Provide the (X, Y) coordinate of the cell's center where the given text is located.  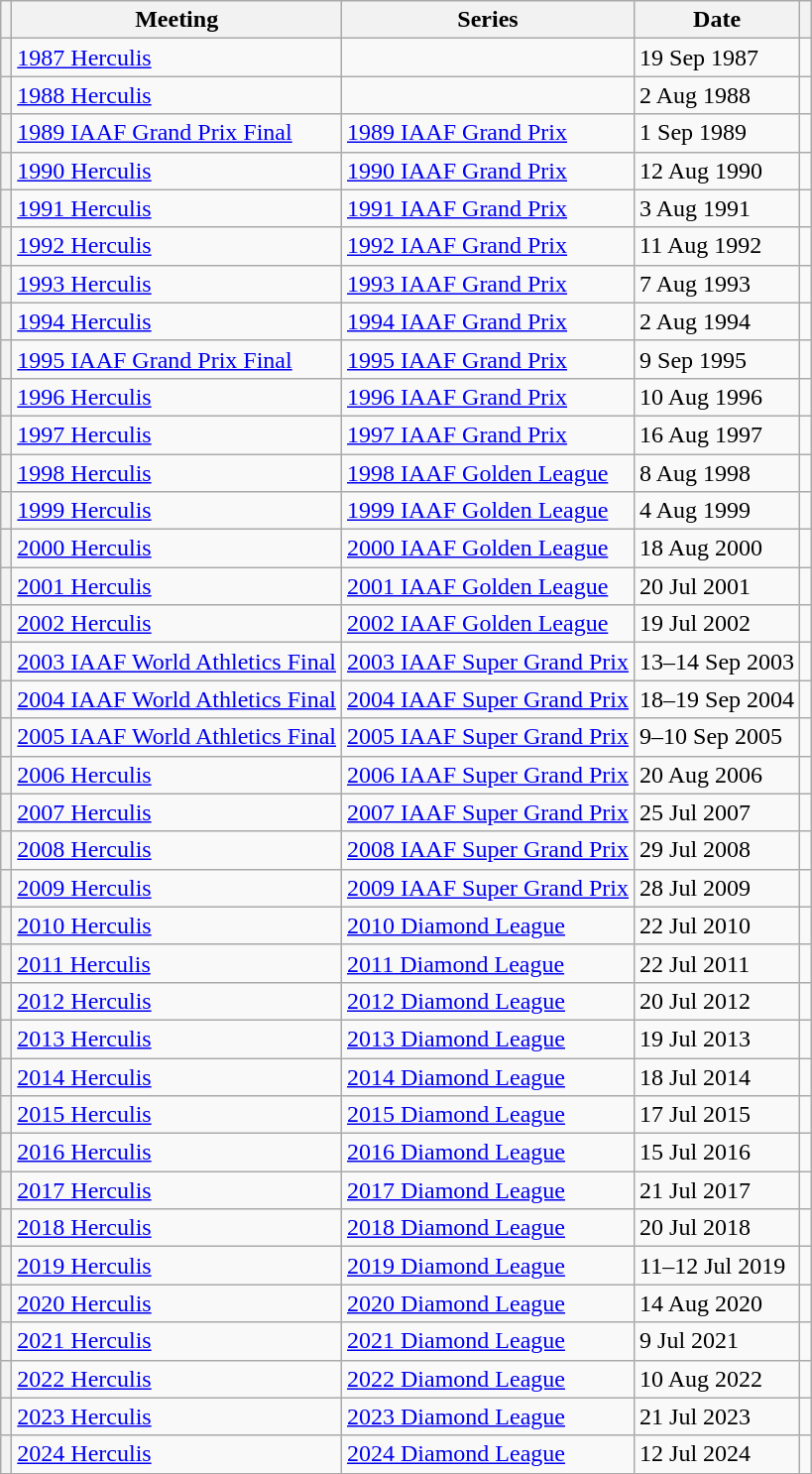
2022 Herculis (176, 1379)
2024 Diamond League (488, 1454)
1987 Herculis (176, 58)
1991 IAAF Grand Prix (488, 208)
2006 Herculis (176, 775)
15 Jul 2016 (718, 1153)
2002 Herculis (176, 624)
2011 Herculis (176, 963)
1989 IAAF Grand Prix (488, 133)
1990 IAAF Grand Prix (488, 171)
2014 Diamond League (488, 1076)
1999 Herculis (176, 511)
19 Jul 2002 (718, 624)
17 Jul 2015 (718, 1115)
2013 Herculis (176, 1039)
2007 IAAF Super Grand Prix (488, 812)
2020 Diamond League (488, 1303)
2023 Diamond League (488, 1416)
21 Jul 2023 (718, 1416)
18–19 Sep 2004 (718, 699)
2019 Herculis (176, 1266)
2010 Diamond League (488, 925)
1995 IAAF Grand Prix (488, 359)
3 Aug 1991 (718, 208)
18 Aug 2000 (718, 549)
2013 Diamond League (488, 1039)
20 Aug 2006 (718, 775)
9–10 Sep 2005 (718, 737)
1993 IAAF Grand Prix (488, 284)
2009 IAAF Super Grand Prix (488, 888)
2012 Diamond League (488, 1001)
2003 IAAF World Athletics Final (176, 662)
2004 IAAF World Athletics Final (176, 699)
2009 Herculis (176, 888)
Series (488, 20)
2011 Diamond League (488, 963)
1992 IAAF Grand Prix (488, 246)
2001 IAAF Golden League (488, 586)
1994 IAAF Grand Prix (488, 321)
4 Aug 1999 (718, 511)
2024 Herculis (176, 1454)
2021 Herculis (176, 1341)
2017 Diamond League (488, 1190)
2008 IAAF Super Grand Prix (488, 850)
22 Jul 2011 (718, 963)
2017 Herculis (176, 1190)
1997 Herculis (176, 434)
2000 Herculis (176, 549)
14 Aug 2020 (718, 1303)
25 Jul 2007 (718, 812)
11–12 Jul 2019 (718, 1266)
28 Jul 2009 (718, 888)
2003 IAAF Super Grand Prix (488, 662)
2005 IAAF World Athletics Final (176, 737)
2023 Herculis (176, 1416)
2005 IAAF Super Grand Prix (488, 737)
19 Jul 2013 (718, 1039)
2000 IAAF Golden League (488, 549)
13–14 Sep 2003 (718, 662)
19 Sep 1987 (718, 58)
2010 Herculis (176, 925)
Date (718, 20)
9 Jul 2021 (718, 1341)
2021 Diamond League (488, 1341)
1998 Herculis (176, 473)
1998 IAAF Golden League (488, 473)
1997 IAAF Grand Prix (488, 434)
1994 Herculis (176, 321)
2008 Herculis (176, 850)
1996 IAAF Grand Prix (488, 397)
2007 Herculis (176, 812)
18 Jul 2014 (718, 1076)
11 Aug 1992 (718, 246)
2019 Diamond League (488, 1266)
29 Jul 2008 (718, 850)
1988 Herculis (176, 95)
20 Jul 2012 (718, 1001)
20 Jul 2018 (718, 1228)
2 Aug 1994 (718, 321)
2015 Herculis (176, 1115)
2001 Herculis (176, 586)
2002 IAAF Golden League (488, 624)
2004 IAAF Super Grand Prix (488, 699)
2006 IAAF Super Grand Prix (488, 775)
1 Sep 1989 (718, 133)
1995 IAAF Grand Prix Final (176, 359)
10 Aug 2022 (718, 1379)
7 Aug 1993 (718, 284)
1999 IAAF Golden League (488, 511)
12 Aug 1990 (718, 171)
2018 Herculis (176, 1228)
2018 Diamond League (488, 1228)
2022 Diamond League (488, 1379)
2016 Diamond League (488, 1153)
1991 Herculis (176, 208)
9 Sep 1995 (718, 359)
1990 Herculis (176, 171)
2015 Diamond League (488, 1115)
21 Jul 2017 (718, 1190)
1993 Herculis (176, 284)
2012 Herculis (176, 1001)
2020 Herculis (176, 1303)
22 Jul 2010 (718, 925)
Meeting (176, 20)
16 Aug 1997 (718, 434)
8 Aug 1998 (718, 473)
2 Aug 1988 (718, 95)
1996 Herculis (176, 397)
10 Aug 1996 (718, 397)
20 Jul 2001 (718, 586)
1992 Herculis (176, 246)
12 Jul 2024 (718, 1454)
1989 IAAF Grand Prix Final (176, 133)
2014 Herculis (176, 1076)
2016 Herculis (176, 1153)
